Return [X, Y] of the center of cell containing provided text 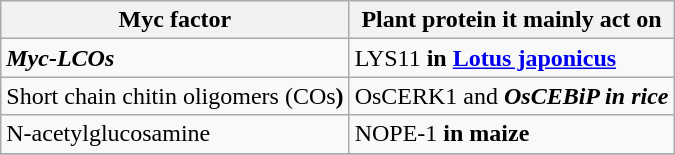
Short chain chitin oligomers (COs) [175, 96]
OsCERK1 and OsCEBiP in rice [512, 96]
NOPE-1 in maize [512, 134]
Plant protein it mainly act on [512, 20]
LYS11 in Lotus japonicus [512, 58]
Myc factor [175, 20]
N-acetylglucosamine [175, 134]
Myc-LCOs [175, 58]
